Return the (X, Y) coordinate for the center point of the cell that contains the specified text.  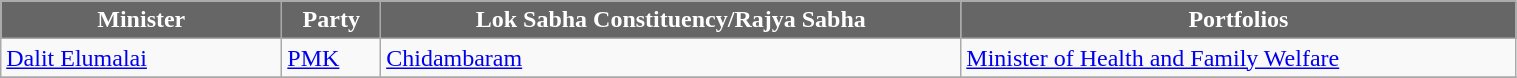
Minister (142, 20)
Minister of Health and Family Welfare (1238, 58)
Party (332, 20)
Dalit Elumalai (142, 58)
PMK (332, 58)
Lok Sabha Constituency/Rajya Sabha (671, 20)
Chidambaram (671, 58)
Portfolios (1238, 20)
